For the text-containing cell, return its midpoint in (X, Y) coordinate format. 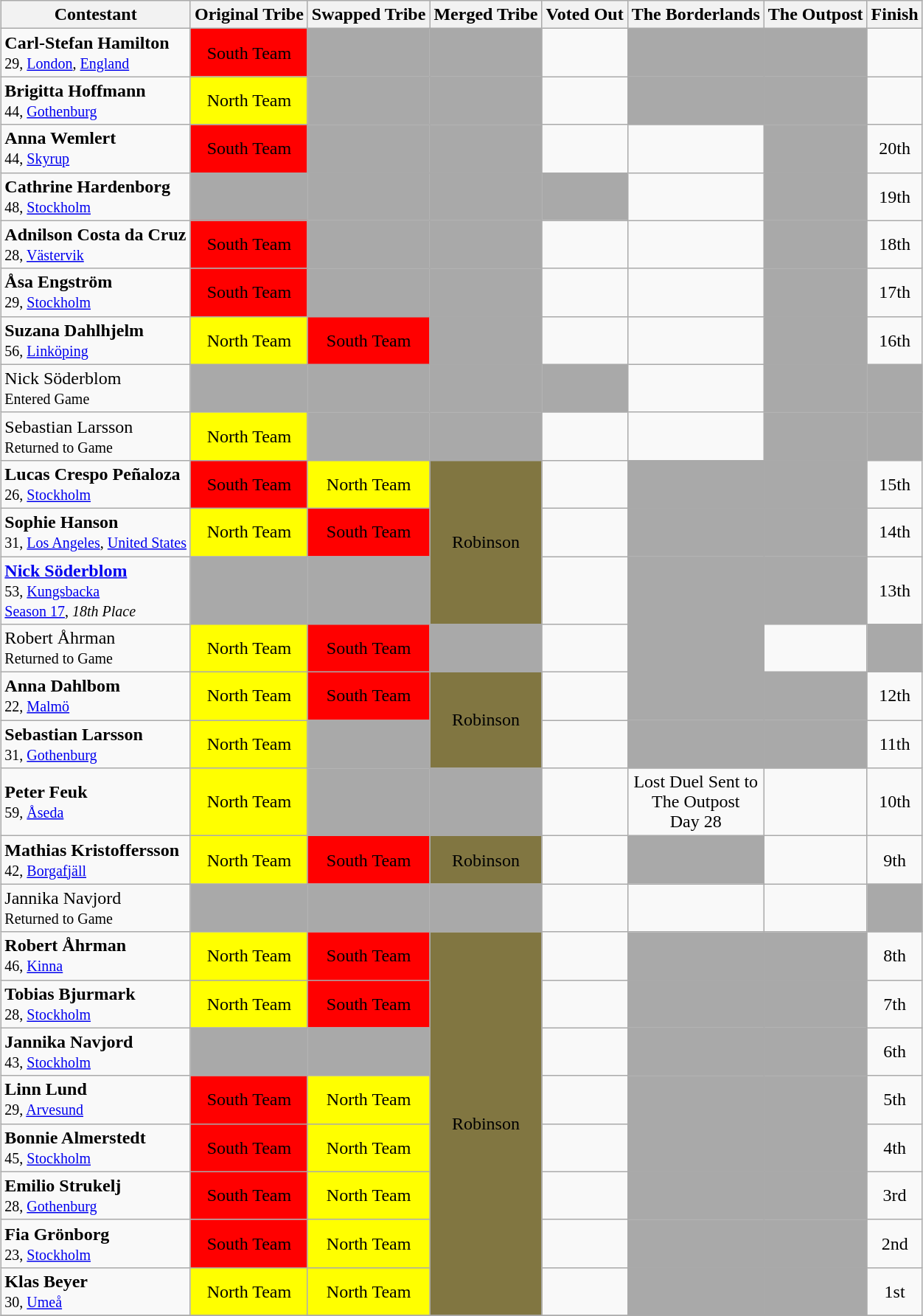
Finish (895, 15)
9th (895, 860)
4th (895, 1147)
1st (895, 1292)
Robert ÅhrmanReturned to Game (96, 649)
Lost Duel Sent to The Outpost Day 28 (696, 802)
Adnilson Costa da Cruz28, Västervik (96, 245)
Sophie Hanson31, Los Angeles, United States (96, 532)
19th (895, 196)
Original Tribe (249, 15)
14th (895, 532)
Nick Söderblom53, KungsbackaSeason 17, 18th Place (96, 590)
Swapped Tribe (369, 15)
Anna Wemlert44, Skyrup (96, 149)
Fia Grönborg23, Stockholm (96, 1243)
Linn Lund29, Arvesund (96, 1100)
Anna Dahlbom22, Malmö (96, 696)
Voted Out (585, 15)
15th (895, 484)
10th (895, 802)
Åsa Engström29, Stockholm (96, 292)
The Outpost (815, 15)
16th (895, 341)
The Borderlands (696, 15)
Nick SöderblomEntered Game (96, 388)
Carl-Stefan Hamilton29, London, England (96, 53)
Peter Feuk59, Åseda (96, 802)
Lucas Crespo Peñaloza26, Stockholm (96, 484)
Tobias Bjurmark28, Stockholm (96, 1004)
Jannika NavjordReturned to Game (96, 908)
Jannika Navjord43, Stockholm (96, 1051)
2nd (895, 1243)
Merged Tribe (486, 15)
Contestant (96, 15)
20th (895, 149)
6th (895, 1051)
Robert Åhrman46, Kinna (96, 955)
Klas Beyer30, Umeå (96, 1292)
3rd (895, 1196)
5th (895, 1100)
Bonnie Almerstedt45, Stockholm (96, 1147)
17th (895, 292)
Sebastian LarssonReturned to Game (96, 436)
18th (895, 245)
Cathrine Hardenborg48, Stockholm (96, 196)
Suzana Dahlhjelm56, Linköping (96, 341)
7th (895, 1004)
Brigitta Hoffmann44, Gothenburg (96, 100)
Emilio Strukelj28, Gothenburg (96, 1196)
8th (895, 955)
13th (895, 590)
12th (895, 696)
11th (895, 745)
Sebastian Larsson31, Gothenburg (96, 745)
Mathias Kristoffersson42, Borgafjäll (96, 860)
